Locate the cell with the specified text and output its (x, y) center coordinate. 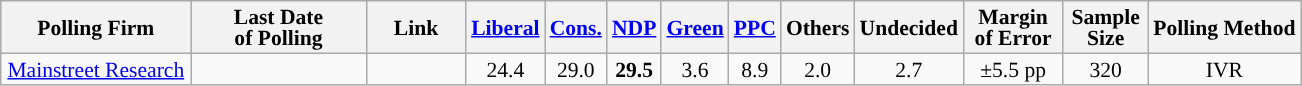
2.0 (818, 68)
Cons. (576, 27)
8.9 (755, 68)
29.0 (576, 68)
Polling Firm (96, 27)
Last Dateof Polling (278, 27)
NDP (634, 27)
±5.5 pp (1013, 68)
320 (1106, 68)
Link (416, 27)
Mainstreet Research (96, 68)
3.6 (694, 68)
SampleSize (1106, 27)
Marginof Error (1013, 27)
Others (818, 27)
29.5 (634, 68)
24.4 (505, 68)
2.7 (909, 68)
IVR (1224, 68)
Polling Method (1224, 27)
Undecided (909, 27)
Liberal (505, 27)
Green (694, 27)
PPC (755, 27)
